Find where the given text appears and provide that cell's center as [X, Y] coordinate. 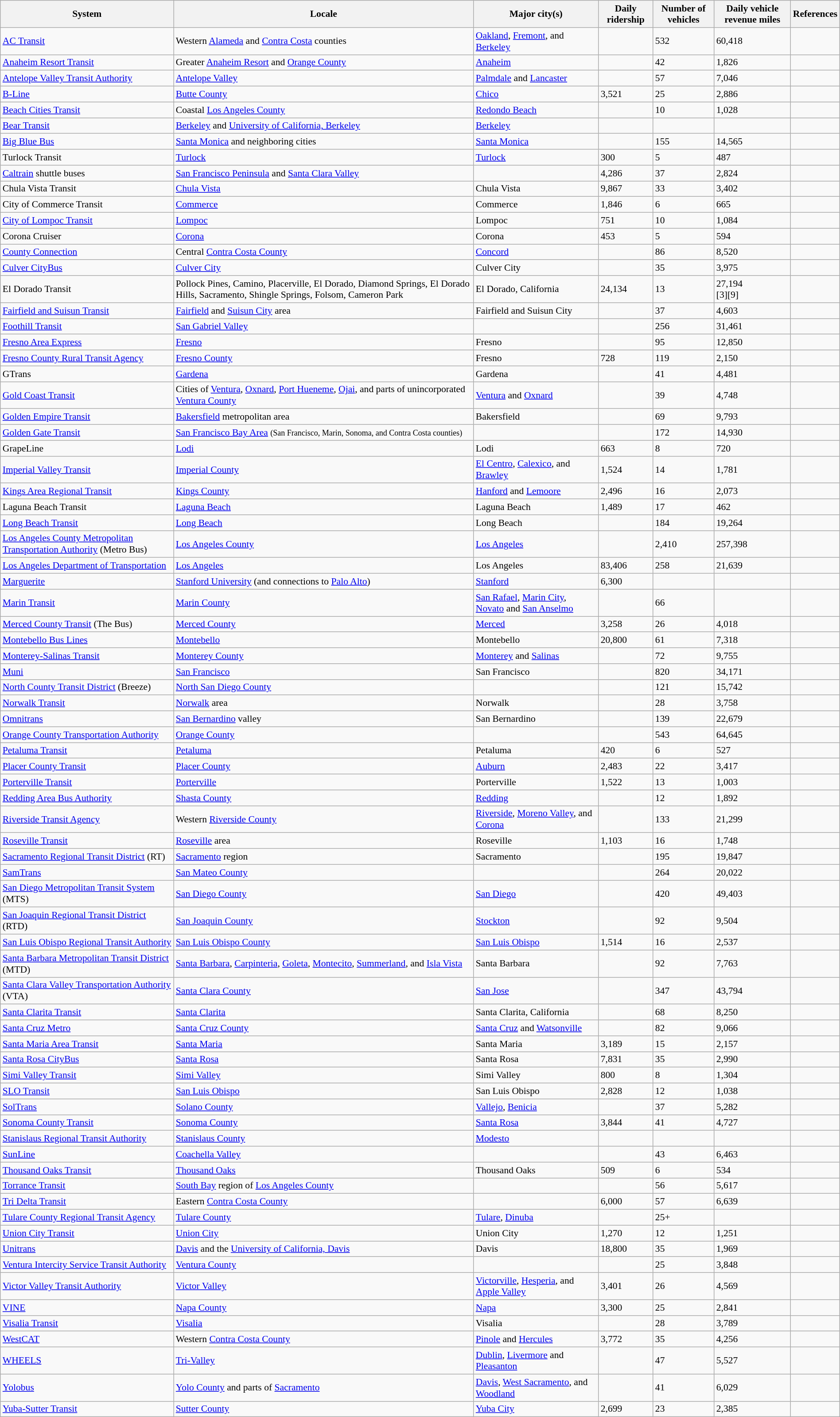
1,748 [752, 841]
Solano County [323, 1107]
453 [626, 236]
25+ [684, 1218]
GTrans [87, 374]
Omnitrans [87, 719]
B-Line [87, 94]
Bakersfield [536, 417]
Oakland, Fremont, and Berkeley [536, 41]
4,727 [752, 1123]
47 [684, 1360]
139 [684, 719]
SolTrans [87, 1107]
3,521 [626, 94]
7,046 [752, 78]
15,742 [752, 687]
Napa [536, 1308]
3,789 [752, 1324]
Stanislaus Regional Transit Authority [87, 1139]
Bakersfield metropolitan area [323, 417]
Santa Barbara, Carpinteria, Goleta, Montecito, Summerland, and Isla Vista [323, 963]
Napa County [323, 1308]
5,282 [752, 1107]
9,755 [752, 656]
Norwalk area [323, 703]
Monterey-Salinas Transit [87, 656]
21,639 [752, 566]
Marin County [323, 603]
487 [752, 157]
264 [684, 872]
3,417 [752, 767]
1,084 [752, 221]
Stanford [536, 581]
1,969 [752, 1249]
19,847 [752, 856]
Santa Cruz County [323, 1028]
56 [684, 1186]
4,569 [752, 1286]
5,527 [752, 1360]
Union City Transit [87, 1233]
Sacramento [536, 856]
Chico [536, 94]
462 [752, 507]
Yolo County and parts of Sacramento [323, 1388]
Stanford University (and connections to Palo Alto) [323, 581]
21,299 [752, 819]
Porterville Transit [87, 782]
Sacramento Regional Transit District (RT) [87, 856]
155 [684, 142]
6,300 [626, 581]
9,504 [752, 921]
Culver CityBus [87, 268]
Stanislaus County [323, 1139]
Fresno County [323, 358]
Fresno Area Express [87, 343]
2,410 [684, 544]
Major city(s) [536, 14]
532 [684, 41]
49,403 [752, 893]
Merced County Transit (The Bus) [87, 624]
Tulare County [323, 1218]
San Diego County [323, 893]
1,826 [752, 62]
Beach Cities Transit [87, 110]
4,018 [752, 624]
San Francisco Peninsula and Santa Clara Valley [323, 173]
6,029 [752, 1388]
Redondo Beach [536, 110]
Monterey County [323, 656]
WHEELS [87, 1360]
North County Transit District (Breeze) [87, 687]
86 [684, 252]
95 [684, 343]
Fresno County Rural Transit Agency [87, 358]
195 [684, 856]
43,794 [752, 991]
Santa Barbara Metropolitan Transit District (MTD) [87, 963]
Petaluma Transit [87, 751]
1,103 [626, 841]
Sutter County [323, 1409]
1,251 [752, 1233]
8,520 [752, 252]
24,134 [626, 289]
66 [684, 603]
1,781 [752, 470]
61 [684, 640]
20,022 [752, 872]
City of Lompoc Transit [87, 221]
19,264 [752, 523]
1,846 [626, 205]
Turlock Transit [87, 157]
Marguerite [87, 581]
1,270 [626, 1233]
39 [684, 395]
3,848 [752, 1265]
14,930 [752, 432]
Monterey and Salinas [536, 656]
Victor Valley [323, 1286]
543 [684, 735]
Santa Clarita [323, 1012]
San Bernardino valley [323, 719]
Golden Gate Transit [87, 432]
Bear Transit [87, 126]
Santa Monica and neighboring cities [323, 142]
9,066 [752, 1028]
2,990 [752, 1059]
Santa Monica [536, 142]
Victor Valley Transit Authority [87, 1286]
Montebello Bus Lines [87, 640]
Riverside, Moreno Valley, and Corona [536, 819]
14 [684, 470]
347 [684, 991]
El Centro, Calexico, and Brawley [536, 470]
Marin Transit [87, 603]
Stockton [536, 921]
6,000 [626, 1202]
2,496 [626, 491]
San Diego Metropolitan Transit System (MTS) [87, 893]
5,617 [752, 1186]
SunLine [87, 1154]
83,406 [626, 566]
San Luis Obispo Regional Transit Authority [87, 942]
Berkeley and University of California, Berkeley [323, 126]
594 [752, 236]
Anaheim [536, 62]
751 [626, 221]
San Gabriel Valley [323, 327]
133 [684, 819]
Davis [536, 1249]
27,194[3][9] [752, 289]
County Connection [87, 252]
2,537 [752, 942]
San Joaquin County [323, 921]
34,171 [752, 672]
Berkeley [536, 126]
43 [684, 1154]
Hanford and Lemoore [536, 491]
Redding Area Bus Authority [87, 798]
Merced County [323, 624]
Thousand Oaks Transit [87, 1170]
2,841 [752, 1308]
1,038 [752, 1091]
Torrance Transit [87, 1186]
534 [752, 1170]
Los Angeles Department of Transportation [87, 566]
Tulare, Dinuba [536, 1218]
San Luis Obispo County [323, 942]
Greater Anaheim Resort and Orange County [323, 62]
Daily vehicle revenue miles [752, 14]
1,489 [626, 507]
GrapeLine [87, 448]
3,300 [626, 1308]
Shasta County [323, 798]
7,831 [626, 1059]
Butte County [323, 94]
Caltrain shuttle buses [87, 173]
Western Alameda and Contra Costa counties [323, 41]
64,645 [752, 735]
509 [626, 1170]
Laguna Beach Transit [87, 507]
Los Angeles County Metropolitan Transportation Authority (Metro Bus) [87, 544]
4,748 [752, 395]
184 [684, 523]
Santa Barbara [536, 963]
Cities of Ventura, Oxnard, Port Hueneme, Ojai, and parts of unincorporated Ventura County [323, 395]
Corona Cruiser [87, 236]
728 [626, 358]
68 [684, 1012]
Santa Clarita Transit [87, 1012]
WestCAT [87, 1339]
Western Riverside County [323, 819]
Yolobus [87, 1388]
1,892 [752, 798]
82 [684, 1028]
1,514 [626, 942]
4,256 [752, 1339]
Ventura Intercity Service Transit Authority [87, 1265]
800 [626, 1075]
3,401 [626, 1286]
Tulare County Regional Transit Agency [87, 1218]
15 [684, 1044]
San Bernardino [536, 719]
Santa Cruz and Watsonville [536, 1028]
1,524 [626, 470]
Palmdale and Lancaster [536, 78]
4,603 [752, 311]
121 [684, 687]
Placer County [323, 767]
Imperial Valley Transit [87, 470]
Davis and the University of California, Davis [323, 1249]
7,763 [752, 963]
Yuba City [536, 1409]
33 [684, 189]
14,565 [752, 142]
Pinole and Hercules [536, 1339]
2,828 [626, 1091]
300 [626, 157]
3,758 [752, 703]
2,073 [752, 491]
2,157 [752, 1044]
Coastal Los Angeles County [323, 110]
17 [684, 507]
23 [684, 1409]
6,639 [752, 1202]
Vallejo, Benicia [536, 1107]
Orange County [323, 735]
256 [684, 327]
Western Contra Costa County [323, 1339]
Daily ridership [626, 14]
Antelope Valley [323, 78]
Santa Maria Area Transit [87, 1044]
AC Transit [87, 41]
VINE [87, 1308]
North San Diego County [323, 687]
3,258 [626, 624]
2,150 [752, 358]
Roseville Transit [87, 841]
Antelope Valley Transit Authority [87, 78]
Santa Clara Valley Transportation Authority (VTA) [87, 991]
Norwalk [536, 703]
Los Angeles County [323, 544]
Number of vehicles [684, 14]
City of Commerce Transit [87, 205]
Anaheim Resort Transit [87, 62]
Golden Empire Transit [87, 417]
Coachella Valley [323, 1154]
Placer County Transit [87, 767]
172 [684, 432]
9,793 [752, 417]
Santa Clara County [323, 991]
4,481 [752, 374]
Visalia Transit [87, 1324]
Fairfield and Suisun Transit [87, 311]
9,867 [626, 189]
Foothill Transit [87, 327]
665 [752, 205]
Central Contra Costa County [323, 252]
Unitrans [87, 1249]
Fairfield and Suisun City area [323, 311]
Riverside Transit Agency [87, 819]
2,385 [752, 1409]
Long Beach Transit [87, 523]
20,800 [626, 640]
Auburn [536, 767]
69 [684, 417]
Redding [536, 798]
119 [684, 358]
7,318 [752, 640]
Sonoma County Transit [87, 1123]
1,028 [752, 110]
4,286 [626, 173]
Yuba-Sutter Transit [87, 1409]
3,402 [752, 189]
Chula Vista Transit [87, 189]
Big Blue Bus [87, 142]
Sacramento region [323, 856]
Kings Area Regional Transit [87, 491]
22,679 [752, 719]
Pollock Pines, Camino, Placerville, El Dorado, Diamond Springs, El Dorado Hills, Sacramento, Shingle Springs, Folsom, Cameron Park [323, 289]
72 [684, 656]
258 [684, 566]
Tri-Valley [323, 1360]
South Bay region of Los Angeles County [323, 1186]
Roseville [536, 841]
60,418 [752, 41]
Fairfield and Suisun City [536, 311]
3,975 [752, 268]
Simi Valley Transit [87, 1075]
31,461 [752, 327]
SLO Transit [87, 1091]
Roseville area [323, 841]
Locale [323, 14]
3,772 [626, 1339]
527 [752, 751]
6,463 [752, 1154]
2,483 [626, 767]
Gold Coast Transit [87, 395]
Santa Clarita, California [536, 1012]
Merced [536, 624]
Victorville, Hesperia, and Apple Valley [536, 1286]
1,522 [626, 782]
San Joaquin Regional Transit District (RTD) [87, 921]
22 [684, 767]
3,189 [626, 1044]
San Diego [536, 893]
San Mateo County [323, 872]
Eastern Contra Costa County [323, 1202]
1,003 [752, 782]
Santa Cruz Metro [87, 1028]
Ventura and Oxnard [536, 395]
Norwalk Transit [87, 703]
San Rafael, Marin City, Novato and San Anselmo [536, 603]
1,304 [752, 1075]
References [815, 14]
3,844 [626, 1123]
12,850 [752, 343]
Sonoma County [323, 1123]
Kings County [323, 491]
Ventura County [323, 1265]
Santa Rosa CityBus [87, 1059]
18,800 [626, 1249]
Orange County Transportation Authority [87, 735]
663 [626, 448]
SamTrans [87, 872]
720 [752, 448]
System [87, 14]
San Jose [536, 991]
2,886 [752, 94]
El Dorado Transit [87, 289]
Modesto [536, 1139]
820 [684, 672]
Davis, West Sacramento, and Woodland [536, 1388]
El Dorado, California [536, 289]
San Francisco Bay Area (San Francisco, Marin, Sonoma, and Contra Costa counties) [323, 432]
Muni [87, 672]
Tri Delta Transit [87, 1202]
8,250 [752, 1012]
2,699 [626, 1409]
Concord [536, 252]
257,398 [752, 544]
Dublin, Livermore and Pleasanton [536, 1360]
Imperial County [323, 470]
42 [684, 62]
2,824 [752, 173]
